Detect which cell encompasses the target text, then output its [x, y] center coordinate. 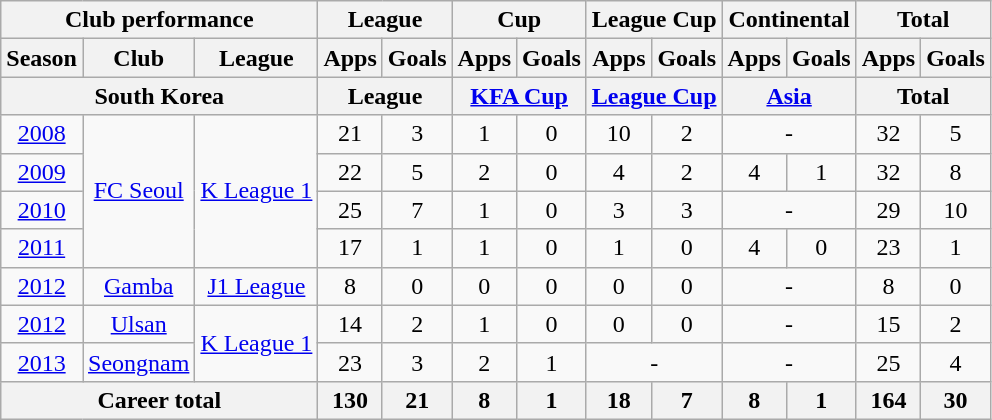
29 [888, 210]
Club [138, 58]
2013 [42, 362]
Ulsan [138, 324]
KFA Cup [519, 96]
Continental [789, 20]
South Korea [160, 96]
Season [42, 58]
15 [888, 324]
164 [888, 400]
2011 [42, 248]
22 [350, 172]
2009 [42, 172]
2008 [42, 134]
130 [350, 400]
Seongnam [138, 362]
Cup [519, 20]
14 [350, 324]
Gamba [138, 286]
30 [956, 400]
Asia [789, 96]
2010 [42, 210]
Club performance [160, 20]
17 [350, 248]
J1 League [256, 286]
Career total [160, 400]
FC Seoul [138, 191]
18 [618, 400]
